Return the (x, y) coordinate for the center point of the cell that contains the specified text.  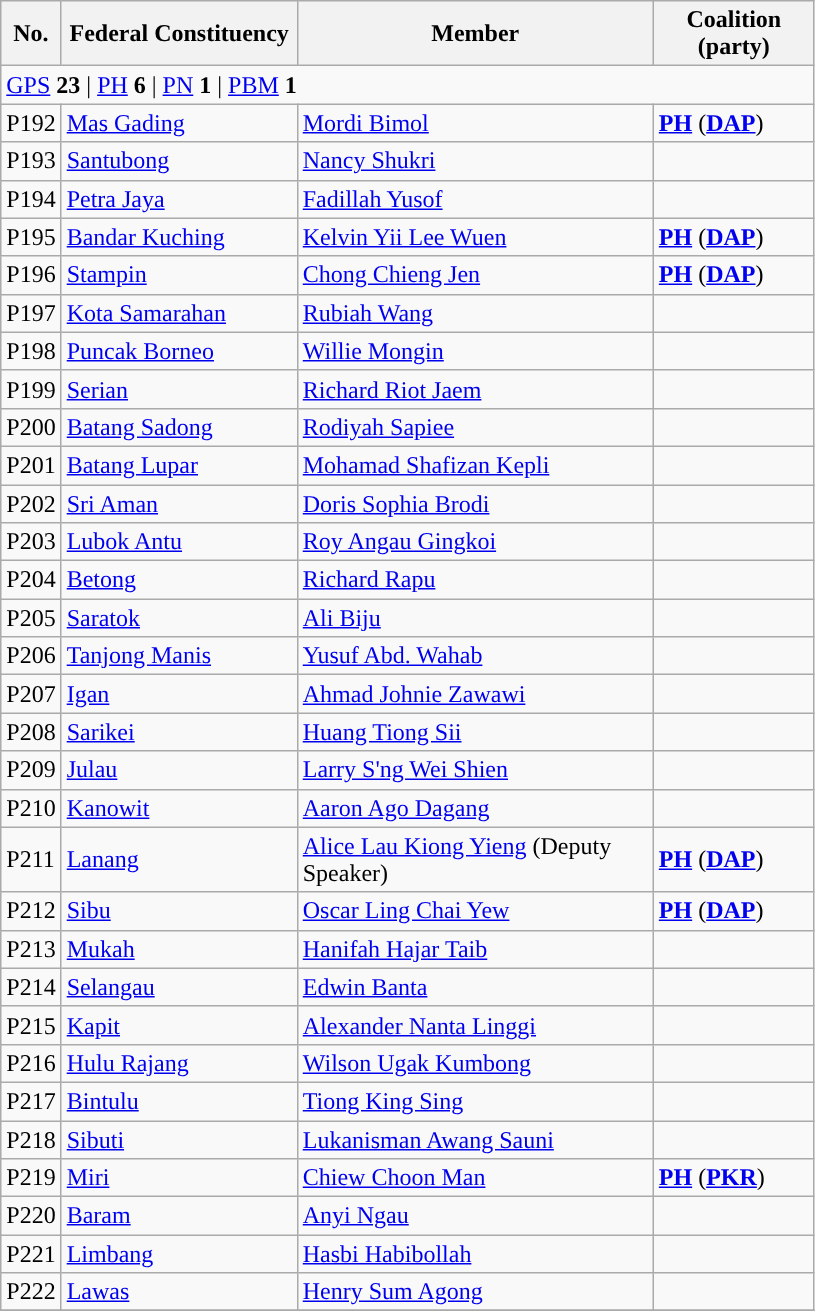
P198 (31, 351)
P195 (31, 237)
Nancy Shukri (475, 161)
No. (31, 34)
Selangau (179, 987)
Rodiyah Sapiee (475, 427)
Kelvin Yii Lee Wuen (475, 237)
Anyi Ngau (475, 1216)
Stampin (179, 275)
Huang Tiong Sii (475, 732)
P213 (31, 949)
Mohamad Shafizan Kepli (475, 465)
P206 (31, 656)
Igan (179, 694)
P205 (31, 618)
P196 (31, 275)
P222 (31, 1292)
Lanang (179, 860)
Kapit (179, 1025)
Wilson Ugak Kumbong (475, 1063)
Richard Riot Jaem (475, 389)
Kanowit (179, 808)
Roy Angau Gingkoi (475, 542)
P212 (31, 911)
P209 (31, 770)
Limbang (179, 1254)
Saratok (179, 618)
Tiong King Sing (475, 1101)
P202 (31, 503)
P210 (31, 808)
Alexander Nanta Linggi (475, 1025)
Hanifah Hajar Taib (475, 949)
P199 (31, 389)
Sibuti (179, 1139)
Larry S'ng Wei Shien (475, 770)
Yusuf Abd. Wahab (475, 656)
Chiew Choon Man (475, 1178)
Doris Sophia Brodi (475, 503)
Betong (179, 580)
Henry Sum Agong (475, 1292)
P214 (31, 987)
P216 (31, 1063)
Richard Rapu (475, 580)
Lubok Antu (179, 542)
Lawas (179, 1292)
Julau (179, 770)
Aaron Ago Dagang (475, 808)
P194 (31, 199)
P220 (31, 1216)
P218 (31, 1139)
P200 (31, 427)
P208 (31, 732)
P207 (31, 694)
Tanjong Manis (179, 656)
Oscar Ling Chai Yew (475, 911)
Willie Mongin (475, 351)
Serian (179, 389)
P219 (31, 1178)
PH (PKR) (734, 1178)
P217 (31, 1101)
Rubiah Wang (475, 313)
Coalition (party) (734, 34)
Miri (179, 1178)
Sarikei (179, 732)
P197 (31, 313)
Santubong (179, 161)
Bintulu (179, 1101)
Alice Lau Kiong Yieng (Deputy Speaker) (475, 860)
GPS 23 | PH 6 | PN 1 | PBM 1 (408, 85)
Edwin Banta (475, 987)
Federal Constituency (179, 34)
P203 (31, 542)
Mordi Bimol (475, 123)
P215 (31, 1025)
Sri Aman (179, 503)
Sibu (179, 911)
Chong Chieng Jen (475, 275)
Ali Biju (475, 618)
Mukah (179, 949)
Hulu Rajang (179, 1063)
Fadillah Yusof (475, 199)
Batang Sadong (179, 427)
Puncak Borneo (179, 351)
Ahmad Johnie Zawawi (475, 694)
Lukanisman Awang Sauni (475, 1139)
P192 (31, 123)
Hasbi Habibollah (475, 1254)
P204 (31, 580)
Kota Samarahan (179, 313)
Petra Jaya (179, 199)
Batang Lupar (179, 465)
Member (475, 34)
P201 (31, 465)
Baram (179, 1216)
Bandar Kuching (179, 237)
P211 (31, 860)
Mas Gading (179, 123)
P221 (31, 1254)
P193 (31, 161)
